Search for the cell housing the specified text and yield its (X, Y) center coordinate. 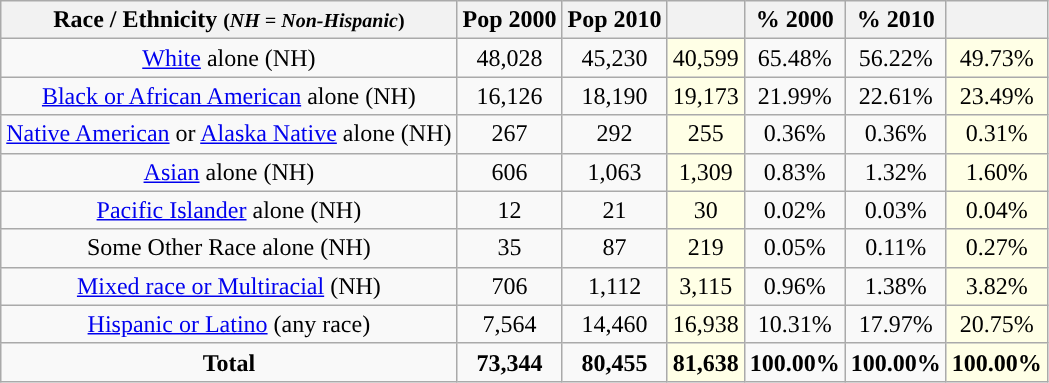
0.02% (794, 210)
0.83% (794, 172)
White alone (NH) (229, 58)
22.61% (896, 96)
18,190 (614, 96)
Hispanic or Latino (any race) (229, 324)
Mixed race or Multiracial (NH) (229, 286)
Pop 2000 (510, 20)
0.27% (996, 248)
48,028 (510, 58)
12 (510, 210)
267 (510, 134)
3.82% (996, 286)
1,063 (614, 172)
0.03% (896, 210)
10.31% (794, 324)
706 (510, 286)
40,599 (706, 58)
1,309 (706, 172)
Black or African American alone (NH) (229, 96)
81,638 (706, 362)
0.11% (896, 248)
30 (706, 210)
16,126 (510, 96)
20.75% (996, 324)
23.49% (996, 96)
80,455 (614, 362)
606 (510, 172)
255 (706, 134)
35 (510, 248)
% 2000 (794, 20)
1.38% (896, 286)
0.96% (794, 286)
Total (229, 362)
17.97% (896, 324)
0.05% (794, 248)
14,460 (614, 324)
3,115 (706, 286)
% 2010 (896, 20)
Some Other Race alone (NH) (229, 248)
0.31% (996, 134)
56.22% (896, 58)
73,344 (510, 362)
0.04% (996, 210)
219 (706, 248)
1.32% (896, 172)
21.99% (794, 96)
45,230 (614, 58)
Native American or Alaska Native alone (NH) (229, 134)
Race / Ethnicity (NH = Non-Hispanic) (229, 20)
16,938 (706, 324)
1,112 (614, 286)
87 (614, 248)
21 (614, 210)
Asian alone (NH) (229, 172)
1.60% (996, 172)
Pop 2010 (614, 20)
65.48% (794, 58)
7,564 (510, 324)
292 (614, 134)
49.73% (996, 58)
Pacific Islander alone (NH) (229, 210)
19,173 (706, 96)
